Locate the cell with the specified text and output its [X, Y] center coordinate. 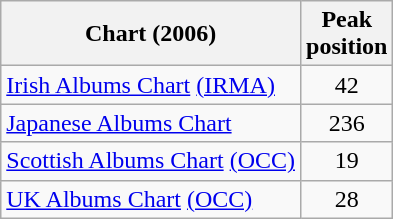
UK Albums Chart (OCC) [151, 199]
42 [347, 85]
28 [347, 199]
Irish Albums Chart (IRMA) [151, 85]
19 [347, 161]
Japanese Albums Chart [151, 123]
Scottish Albums Chart (OCC) [151, 161]
Chart (2006) [151, 34]
Peakposition [347, 34]
236 [347, 123]
